Provide the [x, y] coordinate of the cell's center where the given text is located.  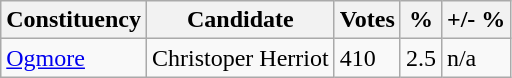
n/a [476, 58]
% [420, 20]
Constituency [74, 20]
+/- % [476, 20]
2.5 [420, 58]
Votes [367, 20]
Christoper Herriot [240, 58]
Ogmore [74, 58]
Candidate [240, 20]
410 [367, 58]
